Determine the (x, y) coordinate at the center of the cell enclosing the given text.  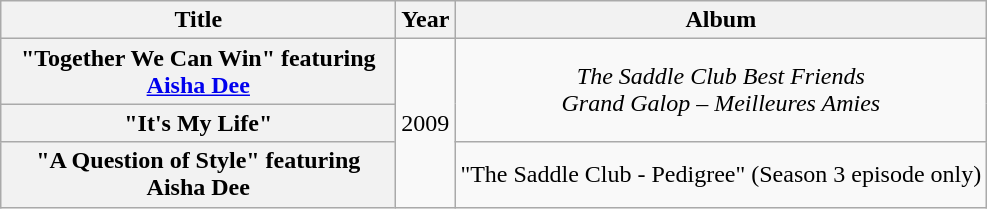
2009 (426, 123)
"It's My Life" (198, 123)
"A Question of Style" featuring Aisha Dee (198, 174)
Title (198, 20)
Album (721, 20)
Year (426, 20)
"The Saddle Club - Pedigree" (Season 3 episode only) (721, 174)
The Saddle Club Best FriendsGrand Galop – Meilleures Amies (721, 90)
"Together We Can Win" featuring Aisha Dee (198, 72)
